Search for the cell housing the specified text and yield its [X, Y] center coordinate. 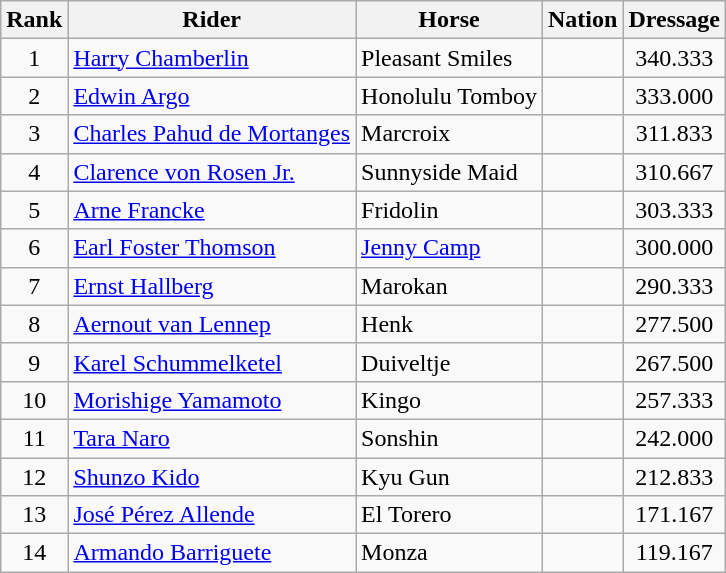
Sunnyside Maid [450, 172]
290.333 [674, 286]
311.833 [674, 134]
Duiveltje [450, 362]
Shunzo Kido [212, 477]
Marcroix [450, 134]
Earl Foster Thomson [212, 248]
Harry Chamberlin [212, 58]
Rank [34, 20]
Ernst Hallberg [212, 286]
Honolulu Tomboy [450, 96]
Kingo [450, 400]
Jenny Camp [450, 248]
7 [34, 286]
300.000 [674, 248]
El Torero [450, 515]
Henk [450, 324]
Nation [582, 20]
Fridolin [450, 210]
Clarence von Rosen Jr. [212, 172]
119.167 [674, 553]
340.333 [674, 58]
171.167 [674, 515]
2 [34, 96]
Marokan [450, 286]
Aernout van Lennep [212, 324]
Dressage [674, 20]
14 [34, 553]
10 [34, 400]
6 [34, 248]
Arne Francke [212, 210]
242.000 [674, 438]
Horse [450, 20]
5 [34, 210]
277.500 [674, 324]
Monza [450, 553]
333.000 [674, 96]
212.833 [674, 477]
Tara Naro [212, 438]
1 [34, 58]
Karel Schummelketel [212, 362]
8 [34, 324]
3 [34, 134]
13 [34, 515]
Sonshin [450, 438]
310.667 [674, 172]
Pleasant Smiles [450, 58]
Morishige Yamamoto [212, 400]
257.333 [674, 400]
Rider [212, 20]
303.333 [674, 210]
4 [34, 172]
11 [34, 438]
Charles Pahud de Mortanges [212, 134]
Kyu Gun [450, 477]
Armando Barriguete [212, 553]
José Pérez Allende [212, 515]
Edwin Argo [212, 96]
267.500 [674, 362]
12 [34, 477]
9 [34, 362]
